Provide the (x, y) coordinate of the cell's center where the given text is located.  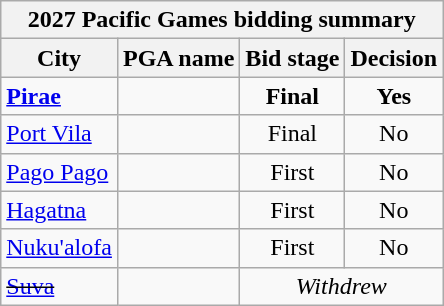
Pago Pago (60, 172)
2027 Pacific Games bidding summary (222, 20)
PGA name (178, 58)
Port Vila (60, 134)
Withdrew (342, 286)
Decision (394, 58)
Suva (60, 286)
Pirae (60, 96)
City (60, 58)
Yes (394, 96)
Bid stage (292, 58)
Hagatna (60, 210)
Nuku'alofa (60, 248)
